Capture the cell that displays the provided text and extract its (X, Y) central coordinate. 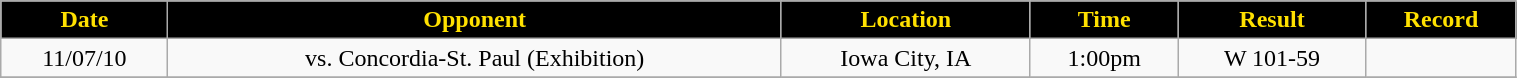
Iowa City, IA (906, 58)
11/07/10 (84, 58)
W 101-59 (1272, 58)
vs. Concordia-St. Paul (Exhibition) (474, 58)
Opponent (474, 20)
Result (1272, 20)
1:00pm (1104, 58)
Record (1441, 20)
Time (1104, 20)
Location (906, 20)
Date (84, 20)
